Scan for the cell matching the given text and deliver its [x, y] coordinate at center. 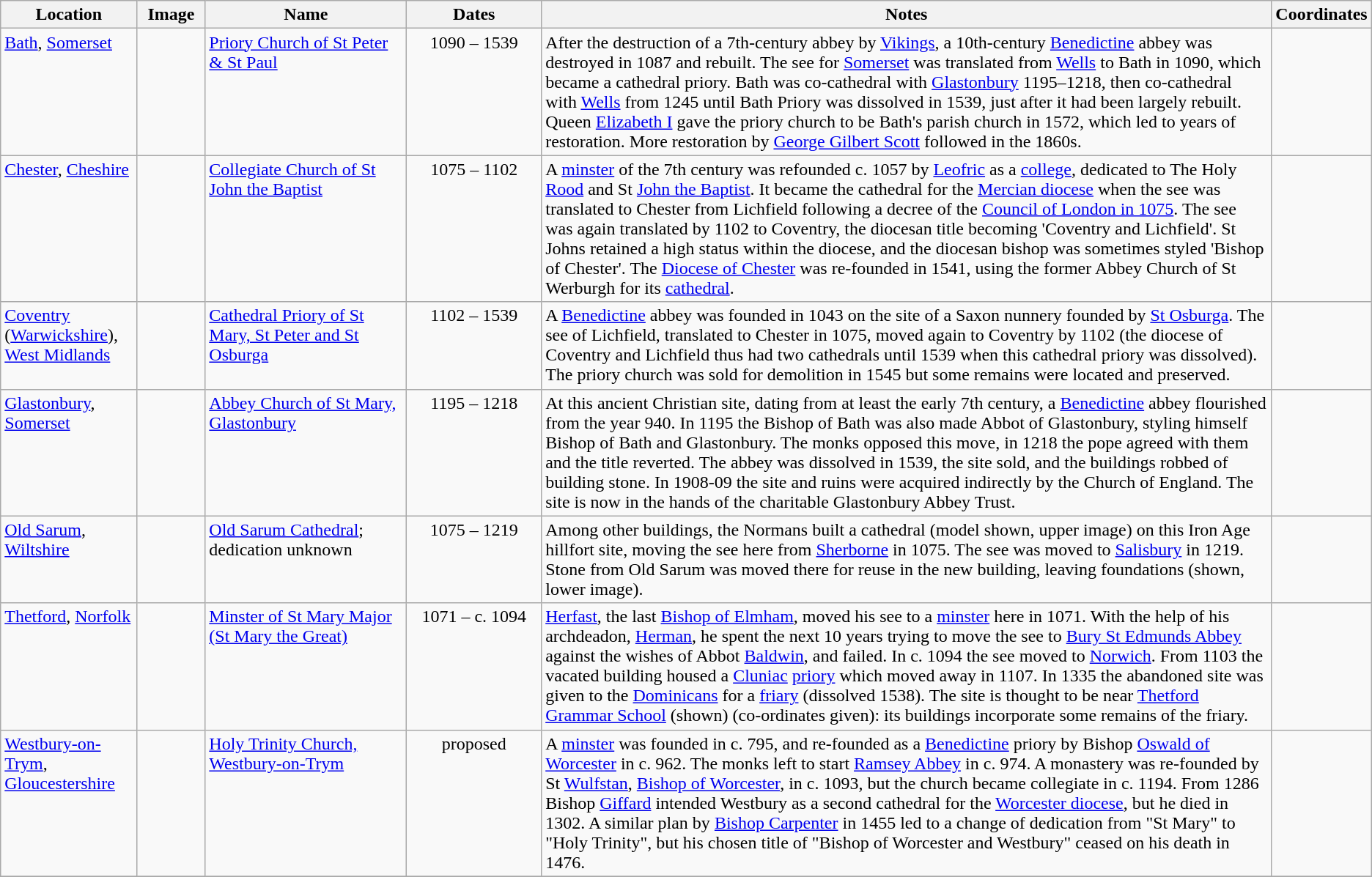
Westbury-on-Trym, Gloucestershire [69, 803]
Old Sarum, Wiltshire [69, 560]
Priory Church of St Peter & St Paul [306, 92]
Thetford, Norfolk [69, 667]
proposed [474, 803]
1090 – 1539 [474, 92]
Minster of St Mary Major (St Mary the Great) [306, 667]
Coordinates [1321, 15]
Name [306, 15]
Image [171, 15]
Dates [474, 15]
1102 – 1539 [474, 346]
1075 – 1219 [474, 560]
Collegiate Church of St John the Baptist [306, 229]
Abbey Church of St Mary, Glastonbury [306, 453]
Notes [907, 15]
1071 – c. 1094 [474, 667]
Old Sarum Cathedral; dedication unknown [306, 560]
Coventry (Warwickshire), West Midlands [69, 346]
Holy Trinity Church, Westbury-on-Trym [306, 803]
Glastonbury, Somerset [69, 453]
Cathedral Priory of St Mary, St Peter and St Osburga [306, 346]
Bath, Somerset [69, 92]
Chester, Cheshire [69, 229]
Location [69, 15]
1075 – 1102 [474, 229]
1195 – 1218 [474, 453]
